Output the (x, y) coordinate of the center of the cell containing the given text.  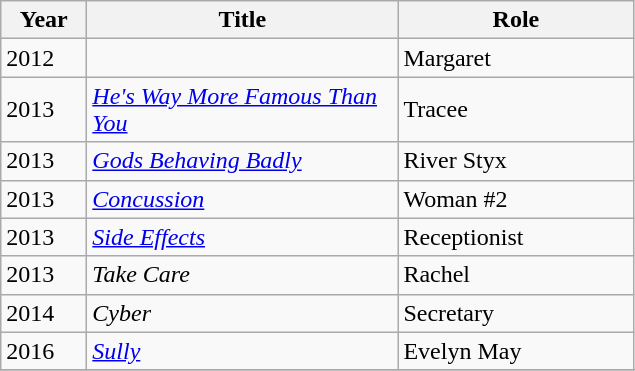
Gods Behaving Badly (242, 161)
Take Care (242, 275)
He's Way More Famous Than You (242, 110)
Sully (242, 351)
Woman #2 (516, 199)
2012 (44, 58)
Side Effects (242, 237)
River Styx (516, 161)
Tracee (516, 110)
Secretary (516, 313)
Concussion (242, 199)
Evelyn May (516, 351)
Role (516, 20)
Rachel (516, 275)
Cyber (242, 313)
2014 (44, 313)
Receptionist (516, 237)
Margaret (516, 58)
Year (44, 20)
Title (242, 20)
2016 (44, 351)
